Search for the cell housing the specified text and yield its [x, y] center coordinate. 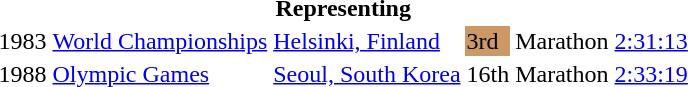
Marathon [562, 41]
Helsinki, Finland [367, 41]
3rd [488, 41]
World Championships [160, 41]
